Identify which cell holds the provided text, then report its (X, Y) central coordinate. 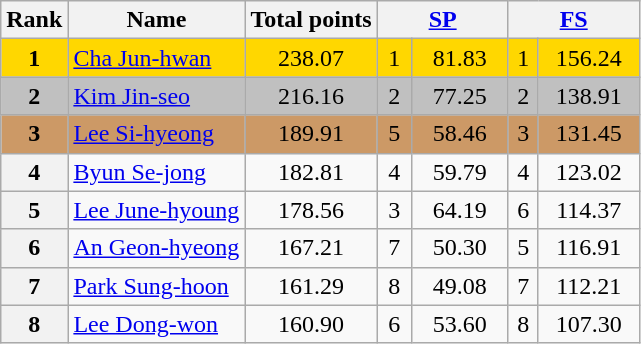
161.29 (311, 286)
Name (156, 20)
182.81 (311, 172)
Byun Se-jong (156, 172)
Lee June-hyoung (156, 210)
178.56 (311, 210)
77.25 (460, 96)
131.45 (588, 134)
116.91 (588, 248)
156.24 (588, 58)
Lee Dong-won (156, 324)
Total points (311, 20)
Park Sung-hoon (156, 286)
81.83 (460, 58)
FS (574, 20)
216.16 (311, 96)
An Geon-hyeong (156, 248)
49.08 (460, 286)
58.46 (460, 134)
114.37 (588, 210)
Kim Jin-seo (156, 96)
53.60 (460, 324)
160.90 (311, 324)
Lee Si-hyeong (156, 134)
50.30 (460, 248)
189.91 (311, 134)
123.02 (588, 172)
Rank (34, 20)
SP (442, 20)
138.91 (588, 96)
59.79 (460, 172)
238.07 (311, 58)
Cha Jun-hwan (156, 58)
167.21 (311, 248)
107.30 (588, 324)
64.19 (460, 210)
112.21 (588, 286)
